Scan for the cell matching the given text and deliver its (x, y) coordinate at center. 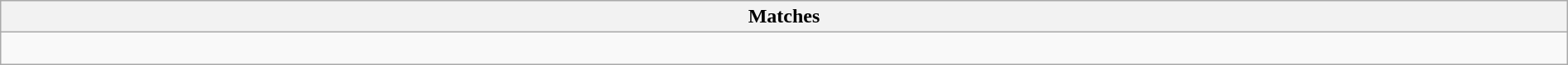
Matches (784, 17)
